Detect which cell encompasses the target text, then output its (x, y) center coordinate. 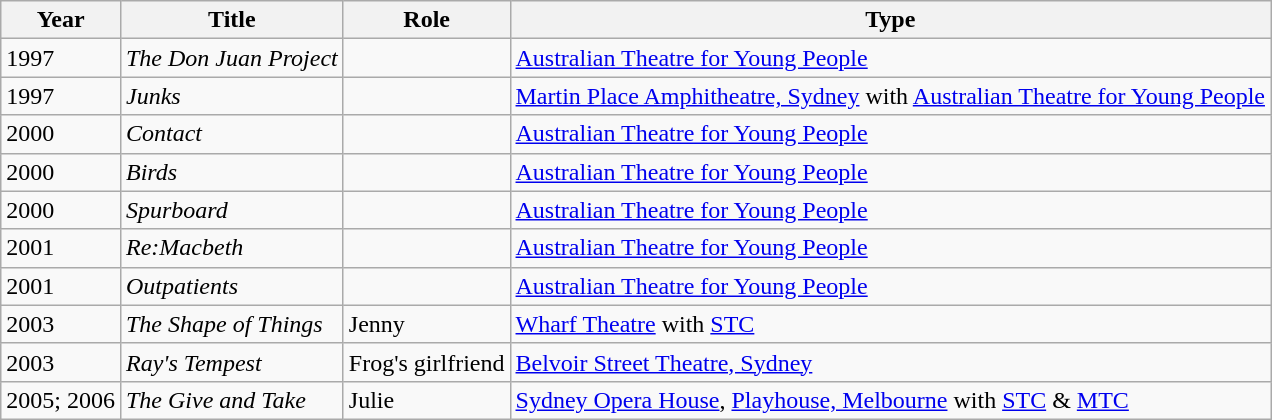
Wharf Theatre with STC (890, 324)
The Give and Take (232, 400)
Sydney Opera House, Playhouse, Melbourne with STC & MTC (890, 400)
Birds (232, 172)
Re:Macbeth (232, 248)
Martin Place Amphitheatre, Sydney with Australian Theatre for Young People (890, 96)
Belvoir Street Theatre, Sydney (890, 362)
Ray's Tempest (232, 362)
Title (232, 20)
The Don Juan Project (232, 58)
Role (426, 20)
Junks (232, 96)
Spurboard (232, 210)
Julie (426, 400)
Type (890, 20)
Year (61, 20)
Jenny (426, 324)
The Shape of Things (232, 324)
2005; 2006 (61, 400)
Frog's girlfriend (426, 362)
Outpatients (232, 286)
Contact (232, 134)
